For the text-containing cell, return its midpoint in [x, y] coordinate format. 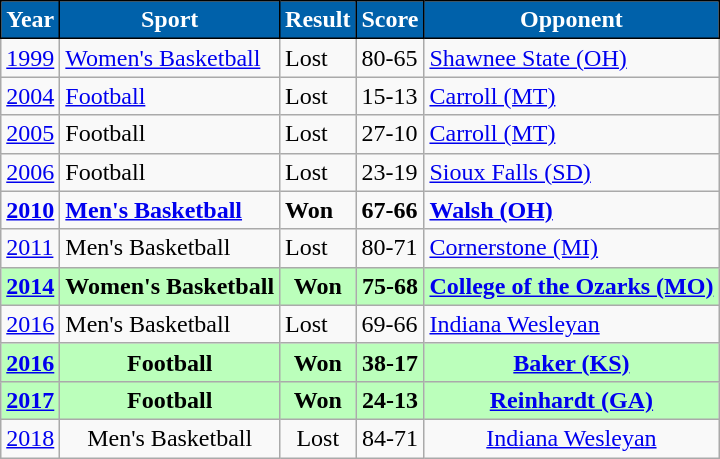
23-19 [390, 172]
27-10 [390, 134]
Year [30, 20]
College of the Ozarks (MO) [572, 286]
Sioux Falls (SD) [572, 172]
2018 [30, 438]
Score [390, 20]
84-71 [390, 438]
2005 [30, 134]
Cornerstone (MI) [572, 248]
Baker (KS) [572, 362]
Reinhardt (GA) [572, 400]
69-66 [390, 324]
2011 [30, 248]
2014 [30, 286]
2010 [30, 210]
24-13 [390, 400]
80-65 [390, 58]
15-13 [390, 96]
2006 [30, 172]
Sport [170, 20]
80-71 [390, 248]
Walsh (OH) [572, 210]
2017 [30, 400]
38-17 [390, 362]
Shawnee State (OH) [572, 58]
1999 [30, 58]
75-68 [390, 286]
2004 [30, 96]
67-66 [390, 210]
Opponent [572, 20]
Result [318, 20]
